Return (X, Y) of the center of cell containing provided text 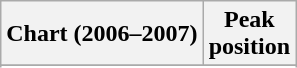
Chart (2006–2007) (102, 34)
Peakposition (249, 34)
